For the text-containing cell, return its midpoint in (x, y) coordinate format. 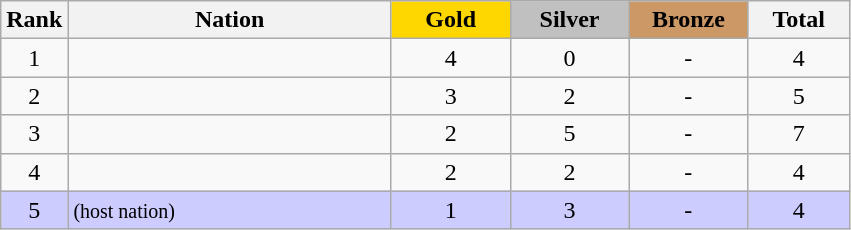
7 (799, 134)
Nation (230, 20)
Total (799, 20)
0 (570, 58)
Bronze (688, 20)
Silver (570, 20)
Rank (34, 20)
Gold (450, 20)
(host nation) (230, 210)
